Search for the cell housing the specified text and yield its (X, Y) center coordinate. 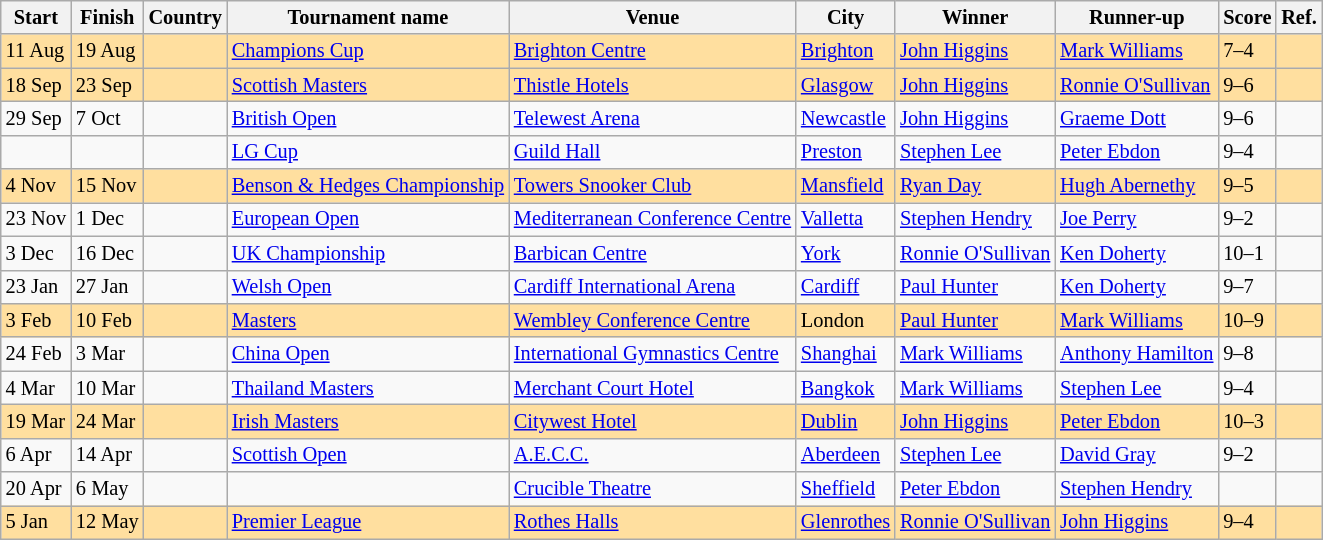
12 May (108, 522)
Premier League (368, 522)
Irish Masters (368, 421)
23 Sep (108, 85)
15 Nov (108, 186)
10 Mar (108, 388)
Guild Hall (652, 152)
Finish (108, 17)
3 Mar (108, 354)
10–3 (1247, 421)
Runner-up (1136, 17)
3 Feb (36, 320)
Scottish Masters (368, 85)
9–7 (1247, 287)
Cardiff (846, 287)
UK Championship (368, 253)
10 Feb (108, 320)
Dublin (846, 421)
David Gray (1136, 455)
Cardiff International Arena (652, 287)
10–1 (1247, 253)
Winner (975, 17)
Glenrothes (846, 522)
27 Jan (108, 287)
Preston (846, 152)
Brighton (846, 51)
Start (36, 17)
Brighton Centre (652, 51)
24 Mar (108, 421)
Tournament name (368, 17)
Score (1247, 17)
Scottish Open (368, 455)
Glasgow (846, 85)
20 Apr (36, 489)
6 Apr (36, 455)
7–4 (1247, 51)
Joe Perry (1136, 219)
Ref. (1298, 17)
Crucible Theatre (652, 489)
14 Apr (108, 455)
24 Feb (36, 354)
6 May (108, 489)
1 Dec (108, 219)
York (846, 253)
Masters (368, 320)
Bangkok (846, 388)
London (846, 320)
23 Jan (36, 287)
City (846, 17)
7 Oct (108, 118)
Venue (652, 17)
Mediterranean Conference Centre (652, 219)
LG Cup (368, 152)
Sheffield (846, 489)
Towers Snooker Club (652, 186)
5 Jan (36, 522)
Telewest Arena (652, 118)
A.E.C.C. (652, 455)
Country (186, 17)
Wembley Conference Centre (652, 320)
Rothes Halls (652, 522)
9–5 (1247, 186)
Shanghai (846, 354)
Thistle Hotels (652, 85)
Merchant Court Hotel (652, 388)
Benson & Hedges Championship (368, 186)
9–8 (1247, 354)
Valletta (846, 219)
16 Dec (108, 253)
Newcastle (846, 118)
European Open (368, 219)
British Open (368, 118)
International Gymnastics Centre (652, 354)
11 Aug (36, 51)
19 Mar (36, 421)
Aberdeen (846, 455)
29 Sep (36, 118)
19 Aug (108, 51)
Barbican Centre (652, 253)
Champions Cup (368, 51)
Anthony Hamilton (1136, 354)
Ryan Day (975, 186)
18 Sep (36, 85)
Hugh Abernethy (1136, 186)
Graeme Dott (1136, 118)
Mansfield (846, 186)
23 Nov (36, 219)
China Open (368, 354)
4 Mar (36, 388)
Welsh Open (368, 287)
Thailand Masters (368, 388)
Citywest Hotel (652, 421)
4 Nov (36, 186)
10–9 (1247, 320)
3 Dec (36, 253)
